Identify which cell holds the provided text, then report its (x, y) central coordinate. 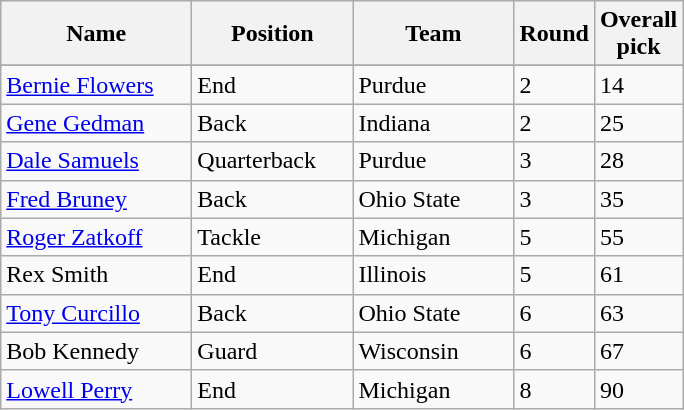
Wisconsin (434, 351)
Team (434, 34)
Round (554, 34)
Indiana (434, 123)
Guard (272, 351)
Bernie Flowers (96, 85)
Name (96, 34)
Dale Samuels (96, 161)
63 (638, 313)
Tony Curcillo (96, 313)
35 (638, 199)
Illinois (434, 275)
Quarterback (272, 161)
Rex Smith (96, 275)
67 (638, 351)
Position (272, 34)
Bob Kennedy (96, 351)
55 (638, 237)
Lowell Perry (96, 389)
28 (638, 161)
Tackle (272, 237)
14 (638, 85)
Gene Gedman (96, 123)
Overall pick (638, 34)
61 (638, 275)
8 (554, 389)
Roger Zatkoff (96, 237)
90 (638, 389)
Fred Bruney (96, 199)
25 (638, 123)
